Scan for the cell matching the given text and deliver its [x, y] coordinate at center. 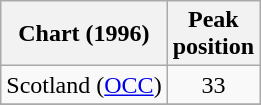
Peakposition [213, 34]
Chart (1996) [84, 34]
33 [213, 85]
Scotland (OCC) [84, 85]
